Return (x, y) of the center of cell containing provided text 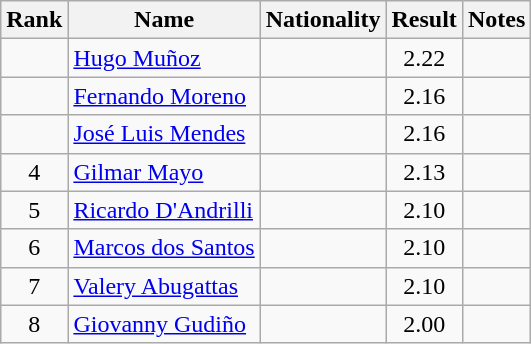
Fernando Moreno (164, 96)
Notes (496, 20)
Marcos dos Santos (164, 248)
2.22 (424, 58)
2.13 (424, 172)
José Luis Mendes (164, 134)
6 (34, 248)
Gilmar Mayo (164, 172)
2.00 (424, 324)
4 (34, 172)
5 (34, 210)
Result (424, 20)
Rank (34, 20)
Hugo Muñoz (164, 58)
Valery Abugattas (164, 286)
Ricardo D'Andrilli (164, 210)
Name (164, 20)
Nationality (323, 20)
Giovanny Gudiño (164, 324)
7 (34, 286)
8 (34, 324)
